Scan for the cell matching the given text and deliver its [x, y] coordinate at center. 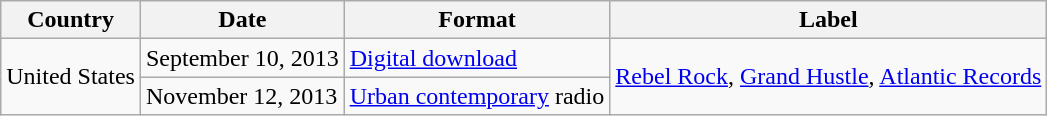
Rebel Rock, Grand Hustle, Atlantic Records [828, 77]
September 10, 2013 [242, 58]
United States [71, 77]
Country [71, 20]
November 12, 2013 [242, 96]
Digital download [477, 58]
Date [242, 20]
Label [828, 20]
Format [477, 20]
Urban contemporary radio [477, 96]
